Output the (X, Y) coordinate of the center of the cell containing the given text.  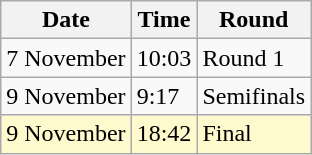
7 November (66, 58)
Round 1 (254, 58)
Final (254, 134)
Time (164, 20)
18:42 (164, 134)
Semifinals (254, 96)
9:17 (164, 96)
10:03 (164, 58)
Round (254, 20)
Date (66, 20)
